Detect which cell encompasses the target text, then output its [X, Y] center coordinate. 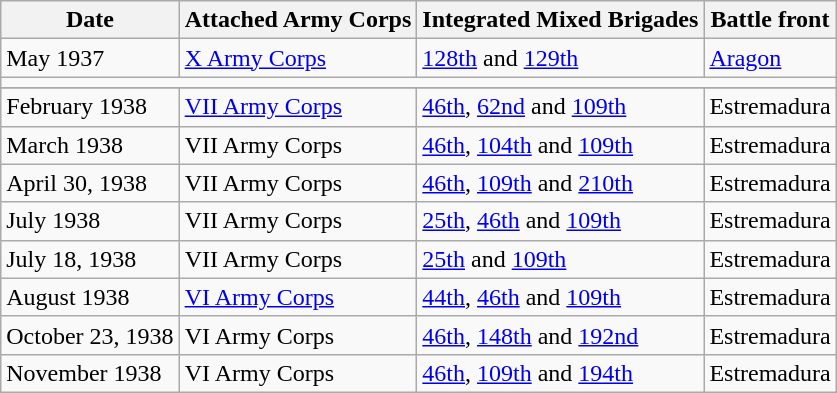
May 1937 [90, 58]
Integrated Mixed Brigades [560, 20]
44th, 46th and 109th [560, 297]
Battle front [770, 20]
July 1938 [90, 221]
April 30, 1938 [90, 183]
46th, 109th and 194th [560, 373]
X Army Corps [298, 58]
25th, 46th and 109th [560, 221]
August 1938 [90, 297]
July 18, 1938 [90, 259]
46th, 109th and 210th [560, 183]
November 1938 [90, 373]
46th, 104th and 109th [560, 145]
February 1938 [90, 107]
October 23, 1938 [90, 335]
46th, 62nd and 109th [560, 107]
128th and 129th [560, 58]
46th, 148th and 192nd [560, 335]
25th and 109th [560, 259]
March 1938 [90, 145]
Attached Army Corps [298, 20]
Aragon [770, 58]
Date [90, 20]
